Search for the cell housing the specified text and yield its [X, Y] center coordinate. 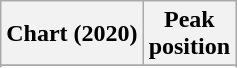
Peakposition [189, 34]
Chart (2020) [72, 34]
